From the cell containing the given text, extract its center point as (X, Y) coordinate. 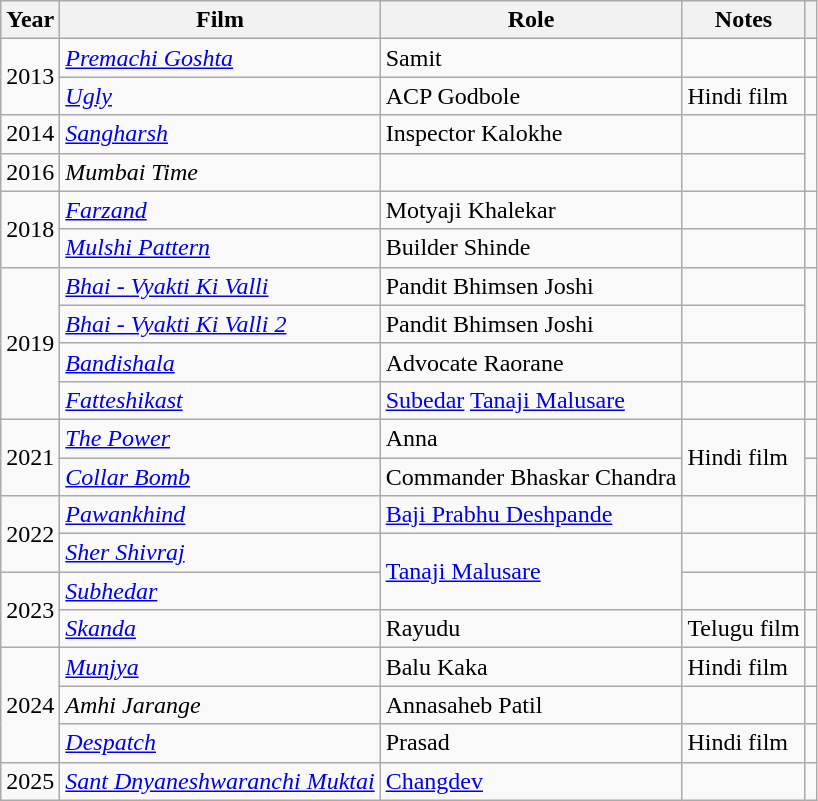
Anna (531, 438)
Despatch (220, 743)
2024 (30, 705)
2023 (30, 610)
2016 (30, 172)
Subhedar (220, 591)
The Power (220, 438)
Bhai - Vyakti Ki Valli (220, 286)
Baji Prabhu Deshpande (531, 515)
2021 (30, 457)
Subedar Tanaji Malusare (531, 400)
Skanda (220, 629)
Amhi Jarange (220, 705)
Pawankhind (220, 515)
Sher Shivraj (220, 553)
Inspector Kalokhe (531, 134)
Farzand (220, 210)
Changdev (531, 781)
2025 (30, 781)
Collar Bomb (220, 477)
Builder Shinde (531, 248)
Prasad (531, 743)
Telugu film (744, 629)
Bhai - Vyakti Ki Valli 2 (220, 324)
Balu Kaka (531, 667)
Notes (744, 20)
Role (531, 20)
Fatteshikast (220, 400)
Mulshi Pattern (220, 248)
Annasaheb Patil (531, 705)
Tanaji Malusare (531, 572)
Bandishala (220, 362)
2013 (30, 77)
Mumbai Time (220, 172)
2014 (30, 134)
Ugly (220, 96)
Motyaji Khalekar (531, 210)
Samit (531, 58)
Sangharsh (220, 134)
Film (220, 20)
Commander Bhaskar Chandra (531, 477)
ACP Godbole (531, 96)
Advocate Raorane (531, 362)
2022 (30, 534)
Rayudu (531, 629)
2019 (30, 343)
2018 (30, 229)
Premachi Goshta (220, 58)
Munjya (220, 667)
Sant Dnyaneshwaranchi Muktai (220, 781)
Year (30, 20)
